Capture the cell that displays the provided text and extract its [X, Y] central coordinate. 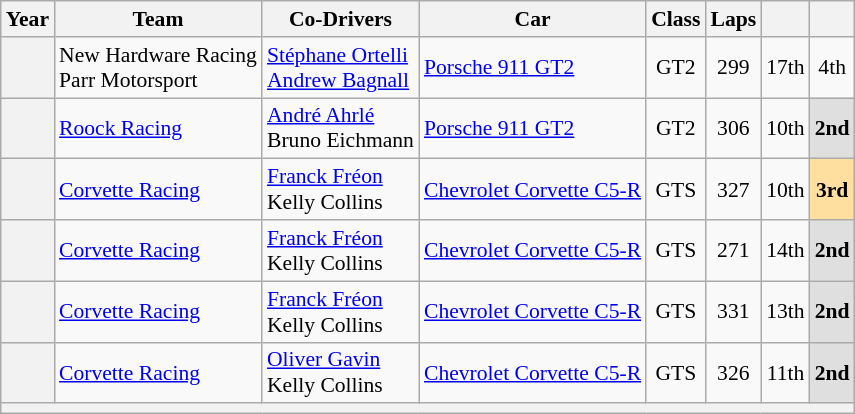
Car [532, 19]
Roock Racing [158, 128]
11th [786, 372]
Oliver Gavin Kelly Collins [340, 372]
299 [733, 68]
271 [733, 250]
3rd [832, 190]
4th [832, 68]
Co-Drivers [340, 19]
326 [733, 372]
Stéphane Ortelli Andrew Bagnall [340, 68]
17th [786, 68]
306 [733, 128]
New Hardware Racing Parr Motorsport [158, 68]
13th [786, 312]
327 [733, 190]
331 [733, 312]
Team [158, 19]
Class [676, 19]
14th [786, 250]
Laps [733, 19]
Year [28, 19]
André Ahrlé Bruno Eichmann [340, 128]
